Return [x, y] of the center of cell containing provided text 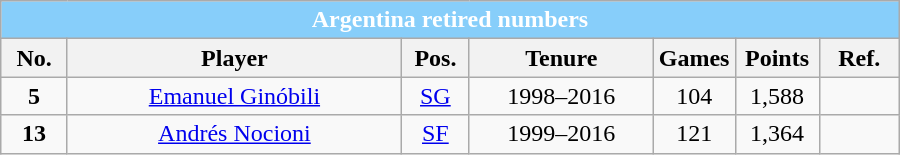
1998–2016 [561, 96]
Argentina retired numbers [450, 20]
1,588 [777, 96]
Emanuel Ginóbili [234, 96]
121 [694, 134]
Games [694, 58]
5 [34, 96]
13 [34, 134]
1999–2016 [561, 134]
Pos. [435, 58]
Andrés Nocioni [234, 134]
SG [435, 96]
104 [694, 96]
Ref. [859, 58]
Tenure [561, 58]
SF [435, 134]
Player [234, 58]
1,364 [777, 134]
Points [777, 58]
No. [34, 58]
